Scan for the cell matching the given text and deliver its (X, Y) coordinate at center. 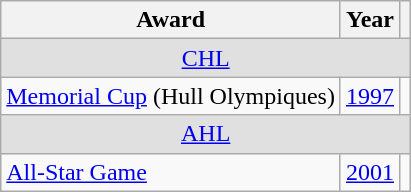
Award (171, 20)
All-Star Game (171, 172)
Year (370, 20)
Memorial Cup (Hull Olympiques) (171, 96)
CHL (206, 58)
2001 (370, 172)
1997 (370, 96)
AHL (206, 134)
